Search for the cell housing the specified text and yield its (x, y) center coordinate. 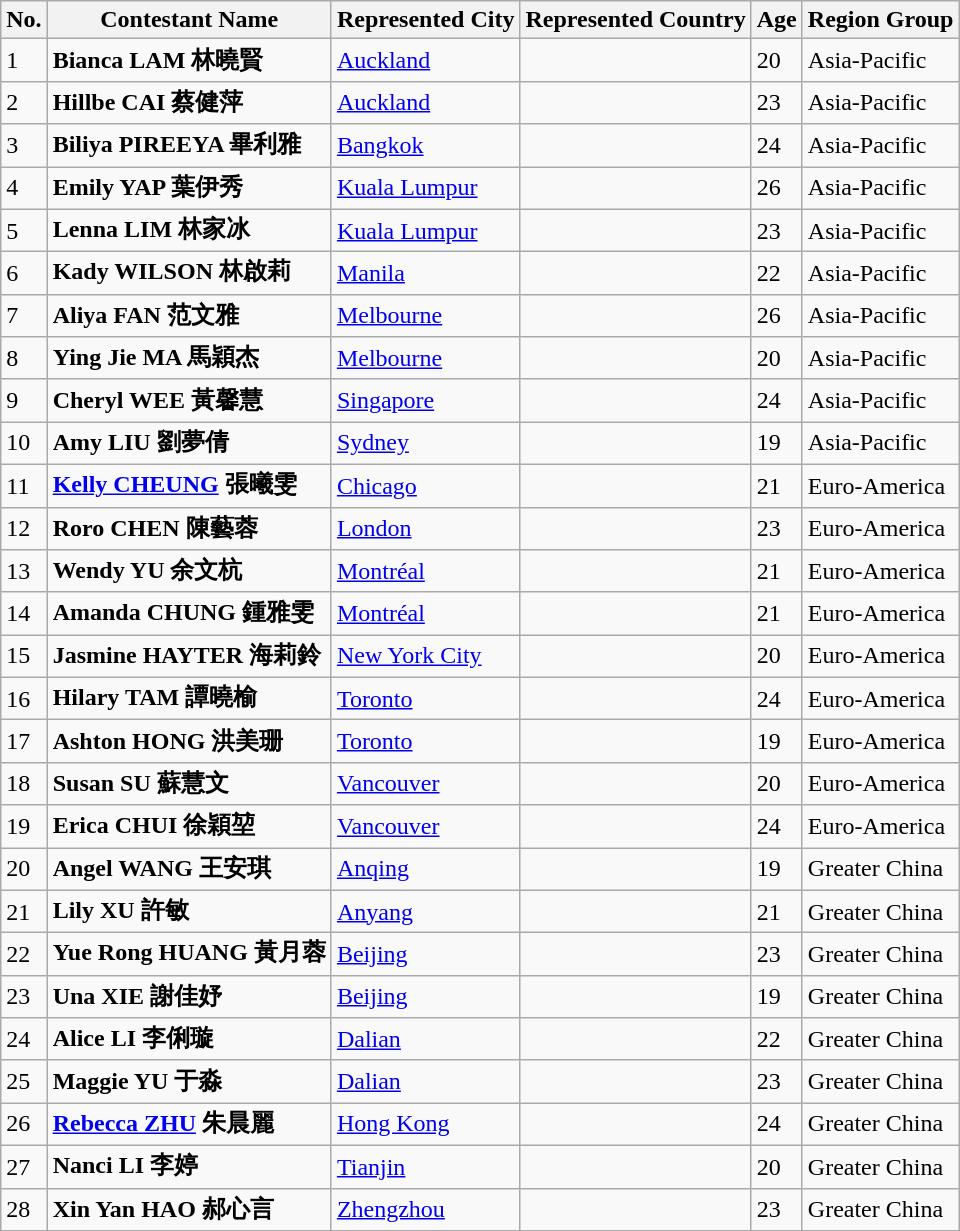
16 (24, 698)
Biliya PIREEYA 畢利雅 (189, 146)
Cheryl WEE 黃馨慧 (189, 400)
6 (24, 274)
Erica CHUI 徐穎堃 (189, 826)
Maggie YU 于淼 (189, 1082)
Chicago (426, 486)
Nanci LI 李婷 (189, 1166)
Lenna LIM 林家冰 (189, 230)
3 (24, 146)
Contestant Name (189, 20)
27 (24, 1166)
5 (24, 230)
18 (24, 784)
Yue Rong HUANG 黃月蓉 (189, 954)
2 (24, 102)
1 (24, 60)
Rebecca ZHU 朱晨麗 (189, 1124)
Bianca LAM 林曉賢 (189, 60)
Una XIE 謝佳妤 (189, 996)
Hilary TAM 譚曉榆 (189, 698)
Represented Country (636, 20)
Emily YAP 葉伊秀 (189, 188)
14 (24, 614)
Sydney (426, 444)
Hong Kong (426, 1124)
17 (24, 742)
Bangkok (426, 146)
London (426, 528)
9 (24, 400)
New York City (426, 656)
15 (24, 656)
Kelly CHEUNG 張曦雯 (189, 486)
4 (24, 188)
Age (776, 20)
7 (24, 316)
Susan SU 蘇慧文 (189, 784)
28 (24, 1210)
Manila (426, 274)
11 (24, 486)
Alice LI 李俐璇 (189, 1040)
12 (24, 528)
Wendy YU 余文杭 (189, 572)
10 (24, 444)
Kady WILSON 林啟莉 (189, 274)
Hillbe CAI 蔡健萍 (189, 102)
Amy LIU 劉夢倩 (189, 444)
Lily XU 許敏 (189, 912)
Ashton HONG 洪美珊 (189, 742)
Singapore (426, 400)
Jasmine HAYTER 海莉鈴 (189, 656)
Represented City (426, 20)
Ying Jie MA 馬穎杰 (189, 358)
Zhengzhou (426, 1210)
Aliya FAN 范文雅 (189, 316)
Tianjin (426, 1166)
25 (24, 1082)
Xin Yan HAO 郝心言 (189, 1210)
Roro CHEN 陳藝蓉 (189, 528)
13 (24, 572)
Angel WANG 王安琪 (189, 870)
No. (24, 20)
8 (24, 358)
Anyang (426, 912)
Amanda CHUNG 鍾雅雯 (189, 614)
Anqing (426, 870)
Region Group (880, 20)
